Provide the [x, y] coordinate of the cell's center where the given text is located.  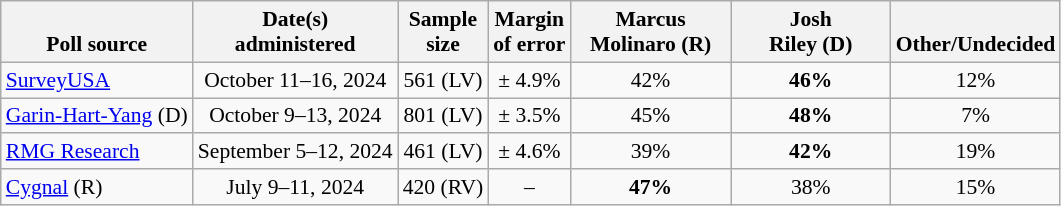
46% [811, 80]
– [529, 187]
15% [976, 187]
October 11–16, 2024 [296, 80]
Samplesize [444, 32]
39% [650, 152]
38% [811, 187]
Other/Undecided [976, 32]
± 4.6% [529, 152]
October 9–13, 2024 [296, 116]
47% [650, 187]
19% [976, 152]
Cygnal (R) [97, 187]
801 (LV) [444, 116]
± 3.5% [529, 116]
12% [976, 80]
420 (RV) [444, 187]
RMG Research [97, 152]
461 (LV) [444, 152]
SurveyUSA [97, 80]
48% [811, 116]
561 (LV) [444, 80]
MarcusMolinaro (R) [650, 32]
Date(s)administered [296, 32]
45% [650, 116]
JoshRiley (D) [811, 32]
Garin-Hart-Yang (D) [97, 116]
± 4.9% [529, 80]
Marginof error [529, 32]
July 9–11, 2024 [296, 187]
7% [976, 116]
Poll source [97, 32]
September 5–12, 2024 [296, 152]
